Return the (X, Y) coordinate for the center point of the cell that contains the specified text.  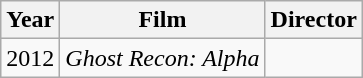
Director (314, 20)
Year (30, 20)
2012 (30, 58)
Ghost Recon: Alpha (162, 58)
Film (162, 20)
